Search for the cell housing the specified text and yield its [X, Y] center coordinate. 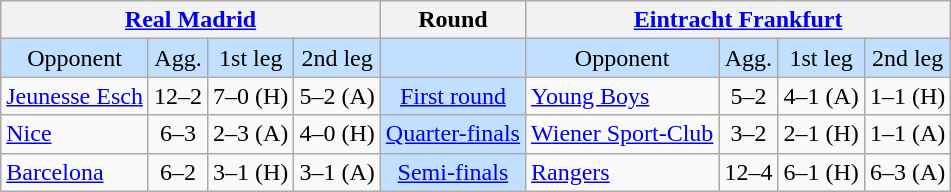
First round [452, 96]
Semi-finals [452, 172]
1–1 (H) [907, 96]
1–1 (A) [907, 134]
4–1 (A) [821, 96]
Barcelona [75, 172]
Eintracht Frankfurt [738, 20]
Round [452, 20]
Nice [75, 134]
5–2 (A) [337, 96]
5–2 [748, 96]
Young Boys [622, 96]
3–1 (A) [337, 172]
4–0 (H) [337, 134]
12–4 [748, 172]
12–2 [178, 96]
6–3 (A) [907, 172]
2–1 (H) [821, 134]
3–2 [748, 134]
2–3 (A) [251, 134]
Rangers [622, 172]
6–1 (H) [821, 172]
7–0 (H) [251, 96]
Quarter-finals [452, 134]
Jeunesse Esch [75, 96]
3–1 (H) [251, 172]
6–3 [178, 134]
Wiener Sport-Club [622, 134]
6–2 [178, 172]
Real Madrid [191, 20]
